Return [X, Y] of the center of cell containing provided text 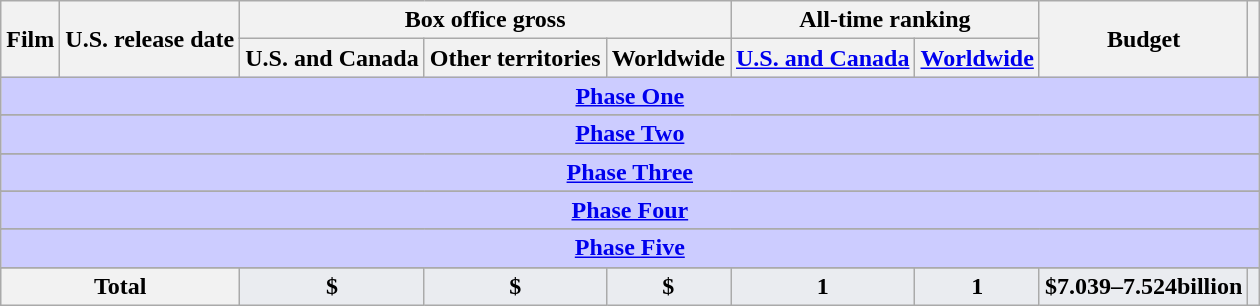
Box office gross [486, 20]
Phase Four [630, 210]
Phase Five [630, 248]
Other territories [515, 58]
Film [30, 39]
All-time ranking [884, 20]
U.S. release date [150, 39]
Total [120, 286]
Phase Two [630, 134]
$7.039–7.524billion [1143, 286]
Phase Three [630, 172]
Phase One [630, 96]
Budget [1143, 39]
